Find where the given text appears and provide that cell's center as (X, Y) coordinate. 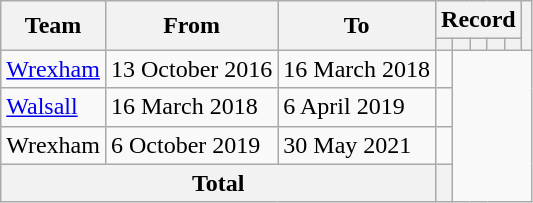
30 May 2021 (357, 145)
Record (479, 20)
Total (218, 183)
From (191, 26)
To (357, 26)
Walsall (54, 107)
6 October 2019 (191, 145)
13 October 2016 (191, 69)
6 April 2019 (357, 107)
Team (54, 26)
